From the cell containing the given text, extract its center point as [X, Y] coordinate. 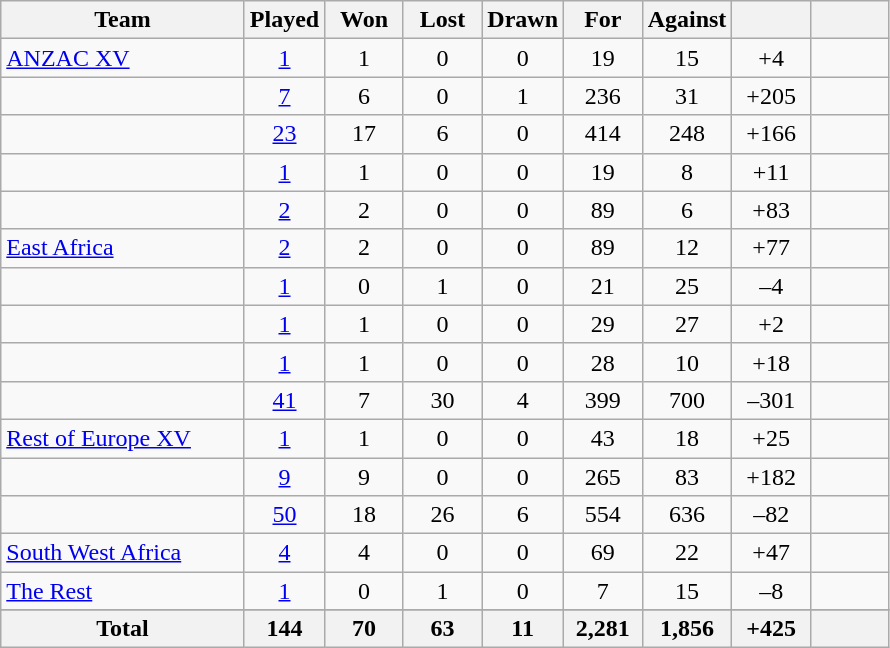
+205 [772, 96]
2,281 [604, 629]
South West Africa [123, 553]
8 [687, 172]
Rest of Europe XV [123, 438]
41 [284, 400]
ANZAC XV [123, 58]
For [604, 20]
+47 [772, 553]
+4 [772, 58]
+11 [772, 172]
+425 [772, 629]
399 [604, 400]
28 [604, 362]
+166 [772, 134]
21 [604, 286]
Drawn [523, 20]
+25 [772, 438]
–82 [772, 515]
Lost [442, 20]
11 [523, 629]
Against [687, 20]
1,856 [687, 629]
30 [442, 400]
Played [284, 20]
17 [364, 134]
144 [284, 629]
22 [687, 553]
23 [284, 134]
43 [604, 438]
69 [604, 553]
–4 [772, 286]
–301 [772, 400]
414 [604, 134]
29 [604, 324]
+18 [772, 362]
12 [687, 248]
+83 [772, 210]
Total [123, 629]
+2 [772, 324]
25 [687, 286]
265 [604, 477]
31 [687, 96]
636 [687, 515]
26 [442, 515]
Won [364, 20]
+77 [772, 248]
50 [284, 515]
248 [687, 134]
East Africa [123, 248]
The Rest [123, 591]
236 [604, 96]
83 [687, 477]
63 [442, 629]
700 [687, 400]
Team [123, 20]
27 [687, 324]
10 [687, 362]
554 [604, 515]
70 [364, 629]
–8 [772, 591]
+182 [772, 477]
